Identify which cell holds the provided text, then report its (X, Y) central coordinate. 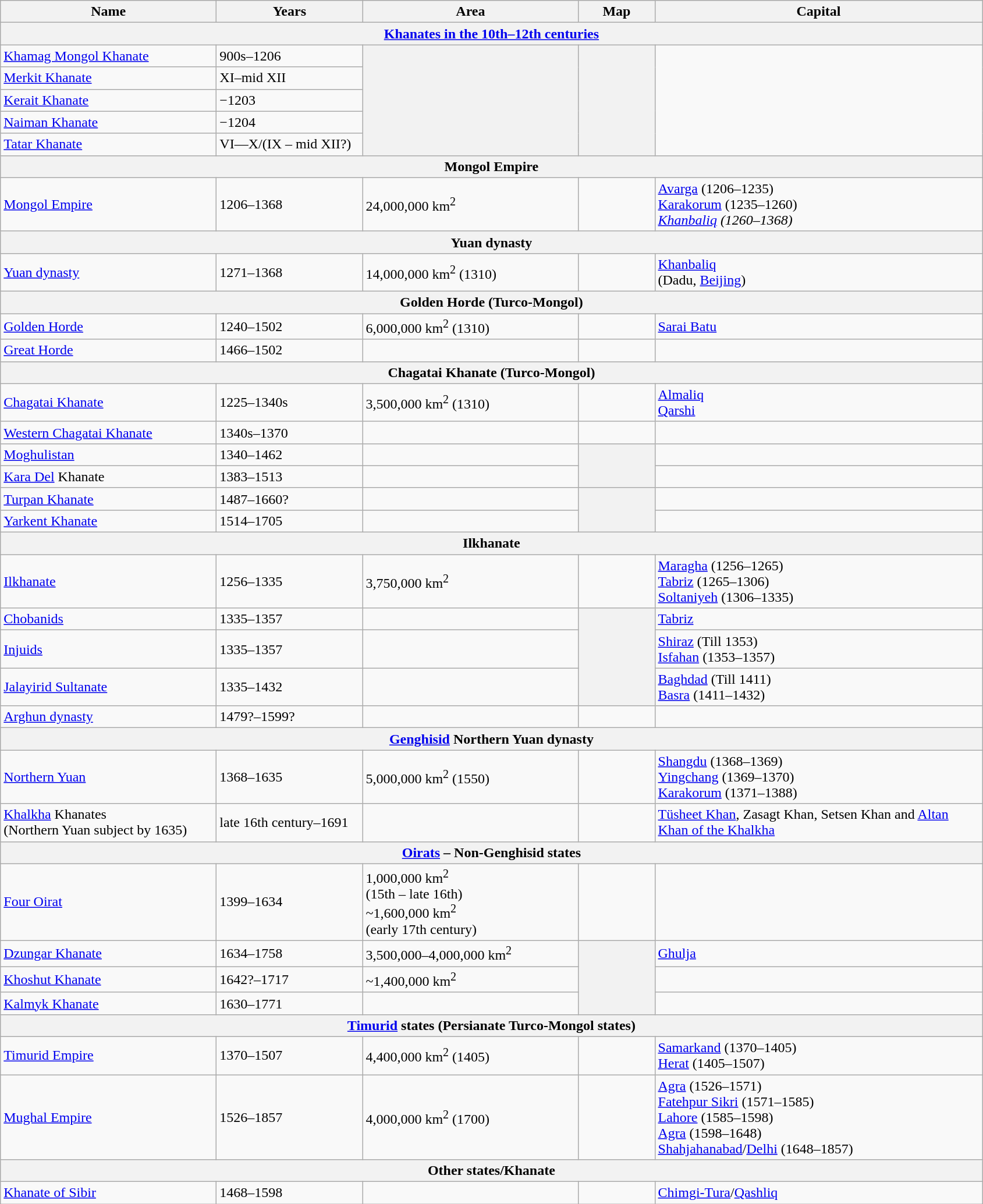
Arghun dynasty (108, 717)
1487–1660? (290, 499)
Golden Horde (Turco-Mongol) (491, 302)
Tatar Khanate (108, 144)
Map (617, 12)
4,000,000 km2 (1700) (470, 1117)
Yarkent Khanate (108, 521)
~1,400,000 km2 (470, 980)
Jalayirid Sultanate (108, 687)
Naiman Khanate (108, 122)
Khamag Mongol Khanate (108, 56)
Timurid Empire (108, 1056)
Merkit Khanate (108, 78)
Dzungar Khanate (108, 953)
Avarga (1206–1235)Karakorum (1235–1260)Khanbaliq (1260–1368) (818, 204)
XI–mid XII (290, 78)
Oirats – Non-Genghisid states (491, 853)
Timurid states (Persianate Turco-Mongol states) (491, 1025)
Maragha (1256–1265)Tabriz (1265–1306)Soltaniyeh (1306–1335) (818, 581)
Tüsheet Khan, Zasagt Khan, Setsen Khan and Altan Khan of the Khalkha (818, 823)
1642?–1717 (290, 980)
3,750,000 km2 (470, 581)
1335–1432 (290, 687)
Turpan Khanate (108, 499)
−1203 (290, 100)
1340s–1370 (290, 432)
Samarkand (1370–1405)Herat (1405–1507) (818, 1056)
Genghisid Northern Yuan dynasty (491, 739)
1240–1502 (290, 326)
3,500,000–4,000,000 km2 (470, 953)
Mughal Empire (108, 1117)
Sarai Batu (818, 326)
Years (290, 12)
1514–1705 (290, 521)
1466–1502 (290, 350)
AlmaliqQarshi (818, 403)
5,000,000 km2 (1550) (470, 777)
1370–1507 (290, 1056)
4,400,000 km2 (1405) (470, 1056)
Khoshut Khanate (108, 980)
Injuids (108, 649)
Kalmyk Khanate (108, 1003)
Tabriz (818, 619)
900s–1206 (290, 56)
Area (470, 12)
24,000,000 km2 (470, 204)
VI—X/(IX – mid XII?) (290, 144)
Northern Yuan (108, 777)
Name (108, 12)
1271–1368 (290, 272)
Baghdad (Till 1411)Basra (1411–1432) (818, 687)
6,000,000 km2 (1310) (470, 326)
1468–1598 (290, 1193)
Chagatai Khanate (Turco-Mongol) (491, 372)
1383–1513 (290, 477)
Shangdu (1368–1369)Yingchang (1369–1370)Karakorum (1371–1388) (818, 777)
1225–1340s (290, 403)
Kerait Khanate (108, 100)
14,000,000 km2 (1310) (470, 272)
Great Horde (108, 350)
1,000,000 km2(15th – late 16th) ~1,600,000 km2(early 17th century) (470, 902)
1256–1335 (290, 581)
Kara Del Khanate (108, 477)
1634–1758 (290, 953)
1526–1857 (290, 1117)
Khalkha Khanates(Northern Yuan subject by 1635) (108, 823)
−1204 (290, 122)
Shiraz (Till 1353)Isfahan (1353–1357) (818, 649)
Khanates in the 10th–12th centuries (491, 34)
Four Oirat (108, 902)
1399–1634 (290, 902)
1368–1635 (290, 777)
Chobanids (108, 619)
1206–1368 (290, 204)
Khanate of Sibir (108, 1193)
Agra (1526–1571)Fatehpur Sikri (1571–1585)Lahore (1585–1598)Agra (1598–1648)Shahjahanabad/Delhi (1648–1857) (818, 1117)
Capital (818, 12)
1340–1462 (290, 454)
Other states/Khanate (491, 1171)
Chimgi-Tura/Qashliq (818, 1193)
1630–1771 (290, 1003)
Chagatai Khanate (108, 403)
1479?–1599? (290, 717)
Khanbaliq(Dadu, Beijing) (818, 272)
late 16th century–1691 (290, 823)
Western Chagatai Khanate (108, 432)
Golden Horde (108, 326)
Moghulistan (108, 454)
Ghulja (818, 953)
3,500,000 km2 (1310) (470, 403)
